Return [x, y] of the center of cell containing provided text 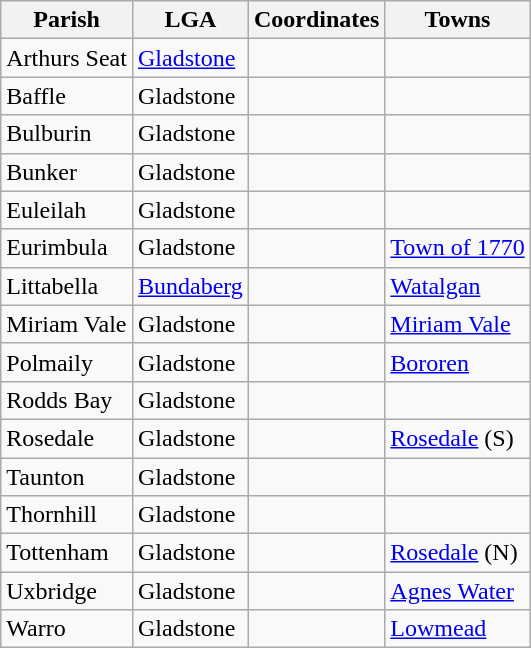
Town of 1770 [458, 248]
Towns [458, 20]
Arthurs Seat [67, 58]
Lowmead [458, 629]
Littabella [67, 286]
Rosedale [67, 438]
Warro [67, 629]
Uxbridge [67, 591]
Eurimbula [67, 248]
Thornhill [67, 515]
Euleilah [67, 210]
Parish [67, 20]
Agnes Water [458, 591]
Bulburin [67, 134]
Baffle [67, 96]
Tottenham [67, 553]
Rosedale (S) [458, 438]
Bororen [458, 362]
Polmaily [67, 362]
Rodds Bay [67, 400]
LGA [190, 20]
Coordinates [316, 20]
Rosedale (N) [458, 553]
Taunton [67, 477]
Watalgan [458, 286]
Bunker [67, 172]
Bundaberg [190, 286]
